Locate the cell with the specified text and output its (x, y) center coordinate. 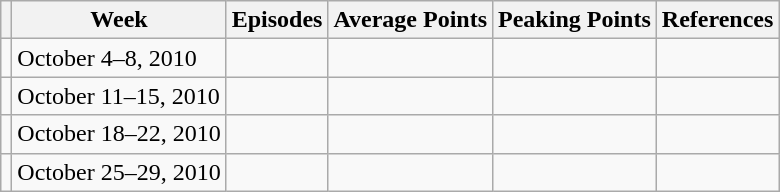
Episodes (277, 20)
October 25–29, 2010 (119, 172)
Week (119, 20)
Peaking Points (575, 20)
October 18–22, 2010 (119, 134)
October 11–15, 2010 (119, 96)
References (718, 20)
October 4–8, 2010 (119, 58)
Average Points (410, 20)
